Extract the (X, Y) coordinate from the center of the cell holding the provided text.  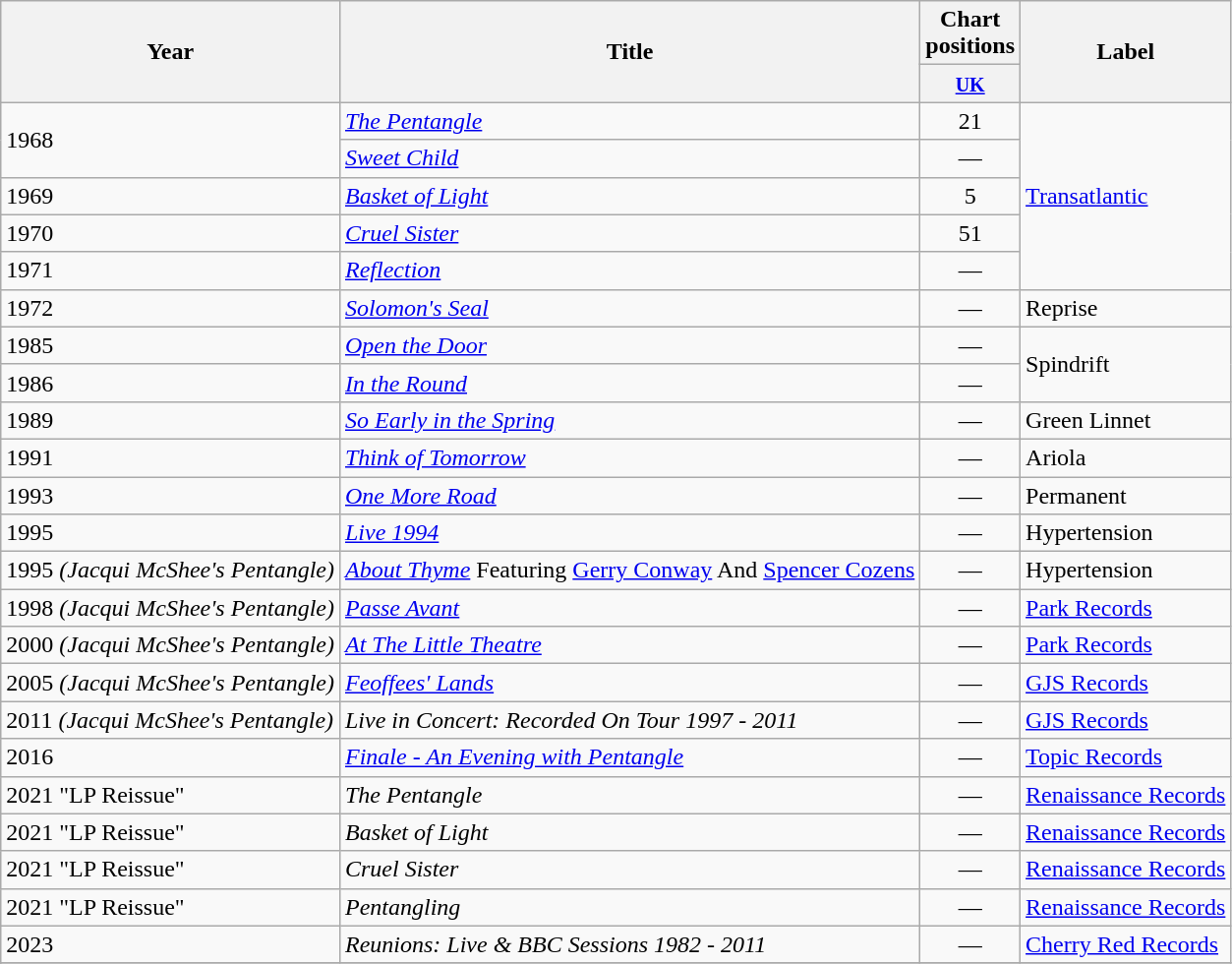
1995 (Jacqui McShee's Pentangle) (171, 571)
1989 (171, 420)
Topic Records (1126, 757)
Sweet Child (629, 158)
Green Linnet (1126, 420)
Cherry Red Records (1126, 944)
5 (970, 196)
Permanent (1126, 495)
2005 (Jacqui McShee's Pentangle) (171, 683)
51 (970, 233)
About Thyme Featuring Gerry Conway And Spencer Cozens (629, 571)
Open the Door (629, 345)
2016 (171, 757)
1970 (171, 233)
Reunions: Live & BBC Sessions 1982 - 2011 (629, 944)
Label (1126, 51)
Chart positions (970, 33)
So Early in the Spring (629, 420)
2023 (171, 944)
2011 (Jacqui McShee's Pentangle) (171, 720)
1993 (171, 495)
Reflection (629, 271)
1986 (171, 383)
1972 (171, 308)
1991 (171, 457)
Year (171, 51)
1968 (171, 140)
Live in Concert: Recorded On Tour 1997 - 2011 (629, 720)
Finale - An Evening with Pentangle (629, 757)
1971 (171, 271)
Pentangling (629, 907)
Transatlantic (1126, 196)
2000 (Jacqui McShee's Pentangle) (171, 645)
1969 (171, 196)
Solomon's Seal (629, 308)
In the Round (629, 383)
At The Little Theatre (629, 645)
Live 1994 (629, 533)
Ariola (1126, 457)
1985 (171, 345)
Think of Tomorrow (629, 457)
1995 (171, 533)
Reprise (1126, 308)
UK (970, 84)
Spindrift (1126, 364)
21 (970, 121)
Feoffees' Lands (629, 683)
One More Road (629, 495)
1998 (Jacqui McShee's Pentangle) (171, 608)
Title (629, 51)
Passe Avant (629, 608)
